Identify which cell holds the provided text, then report its [x, y] central coordinate. 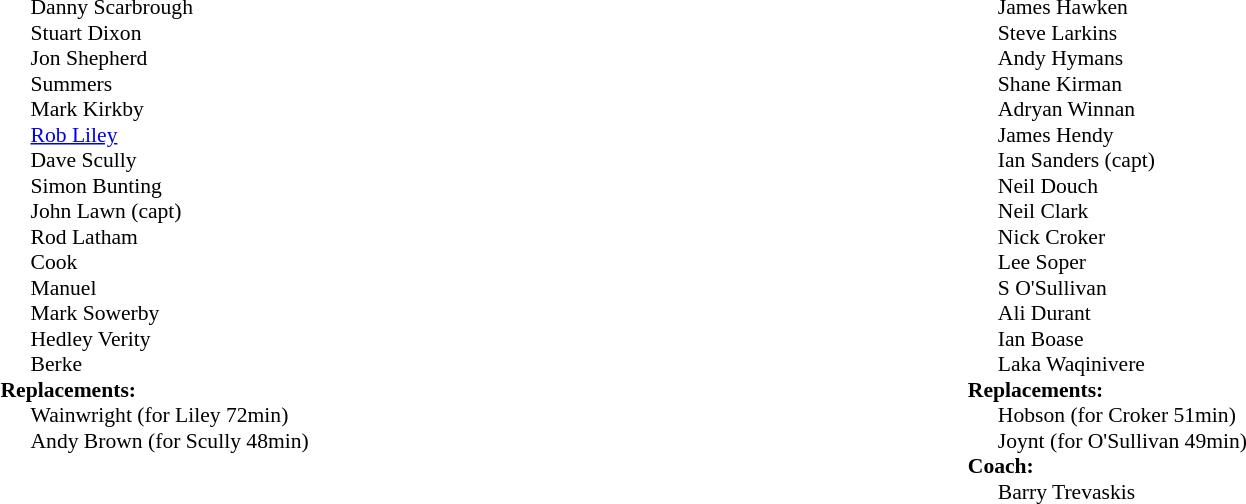
Rod Latham [180, 237]
Rob Liley [180, 135]
Dave Scully [180, 161]
Hedley Verity [180, 339]
Andy Brown (for Scully 48min) [180, 441]
Berke [180, 365]
Summers [180, 84]
Mark Sowerby [180, 313]
Manuel [180, 288]
Cook [180, 263]
Stuart Dixon [180, 33]
Jon Shepherd [180, 59]
John Lawn (capt) [180, 211]
Replacements: [165, 390]
Wainwright (for Liley 72min) [180, 415]
Mark Kirkby [180, 109]
Simon Bunting [180, 186]
